Output the [X, Y] coordinate of the center of the cell containing the given text.  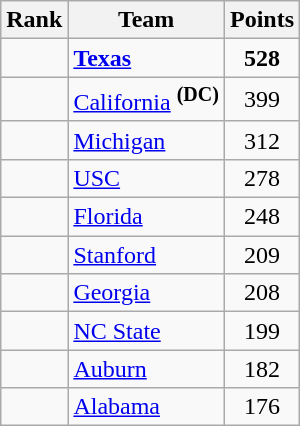
Points [262, 20]
Texas [146, 58]
Alabama [146, 407]
208 [262, 293]
Michigan [146, 140]
Auburn [146, 369]
California (DC) [146, 100]
182 [262, 369]
Florida [146, 217]
NC State [146, 331]
209 [262, 255]
Stanford [146, 255]
USC [146, 178]
Rank [34, 20]
176 [262, 407]
528 [262, 58]
199 [262, 331]
248 [262, 217]
399 [262, 100]
Georgia [146, 293]
278 [262, 178]
Team [146, 20]
312 [262, 140]
